Search for the cell housing the specified text and yield its [X, Y] center coordinate. 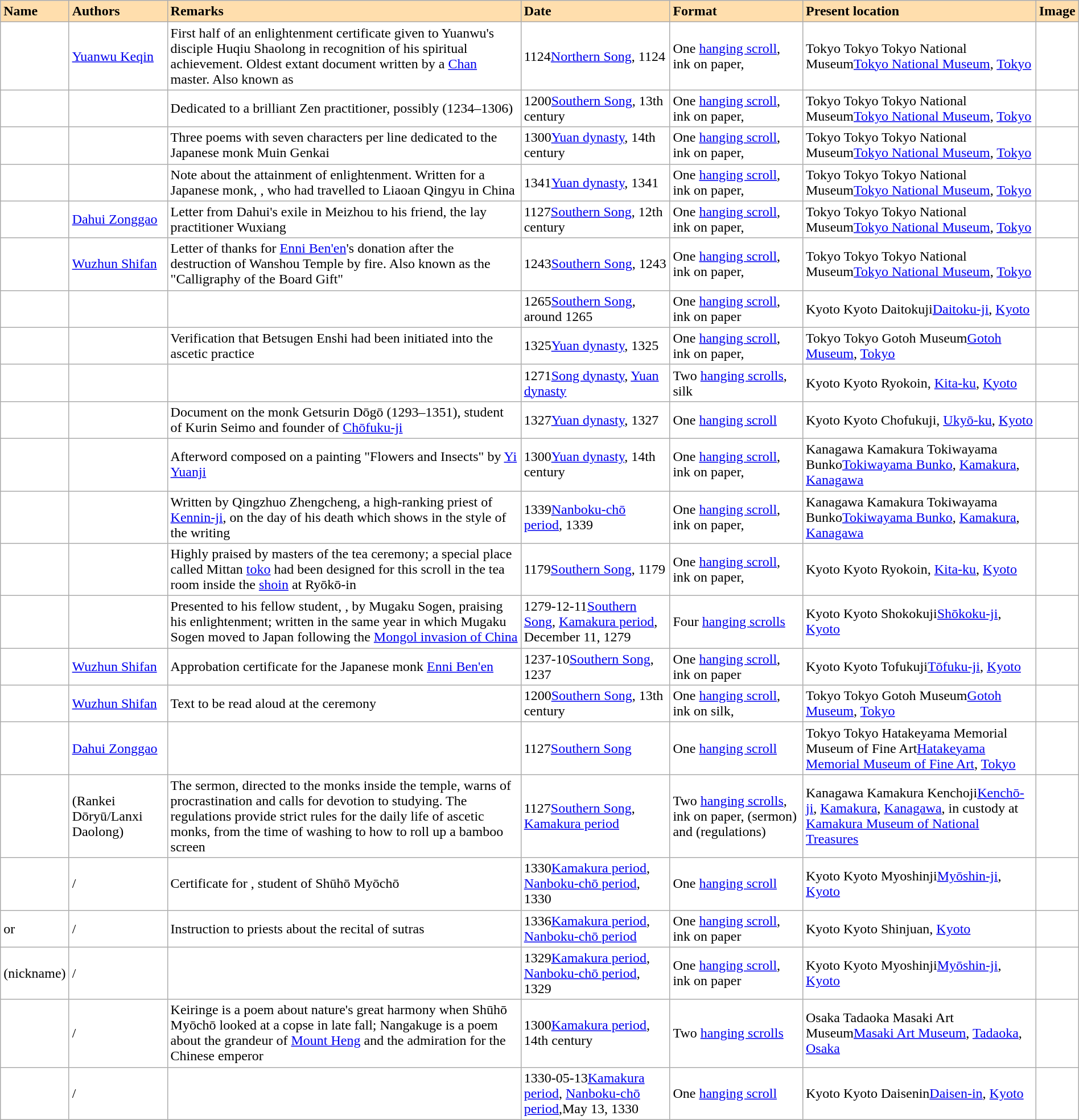
Format [736, 11]
Image [1057, 11]
Written by Qingzhuo Zhengcheng, a high-ranking priest of Kennin-ji, on the day of his death which shows in the style of the writing [344, 517]
Three poems with seven characters per line dedicated to the Japanese monk Muin Genkai [344, 146]
1300Kamakura period, 14th century [595, 1033]
Authors [118, 11]
1336Kamakura period, Nanboku-chō period [595, 929]
Text to be read aloud at the ceremony [344, 703]
Afterword composed on a painting "Flowers and Insects" by Yi Yuanji [344, 464]
Kanagawa Kamakura KenchojiKenchō-ji, Kamakura, Kanagawa, in custody at Kamakura Museum of National Treasures [919, 816]
1124Northern Song, 1124 [595, 56]
Approbation certificate for the Japanese monk Enni Ben'en [344, 667]
1330-05-13Kamakura period, Nanboku-chō period,May 13, 1330 [595, 1093]
1327Yuan dynasty, 1327 [595, 420]
Name [35, 11]
(Rankei Dōryū/Lanxi Daolong) [118, 816]
Four hanging scrolls [736, 622]
Two hanging scrolls, ink on paper, (sermon) and (regulations) [736, 816]
Yuanwu Keqin [118, 56]
Document on the monk Getsurin Dōgō (1293–1351), student of Kurin Seimo and founder of Chōfuku-ji [344, 420]
Osaka Tadaoka Masaki Art MuseumMasaki Art Museum, Tadaoka, Osaka [919, 1033]
1329Kamakura period, Nanboku-chō period, 1329 [595, 973]
1339Nanboku-chō period, 1339 [595, 517]
(nickname) [35, 973]
1279-12-11Southern Song, Kamakura period, December 11, 1279 [595, 622]
1127Southern Song [595, 748]
Note about the attainment of enlightenment. Written for a Japanese monk, , who had travelled to Liaoan Qingyu in China [344, 182]
Remarks [344, 11]
Kyoto Kyoto ShokokujiShōkoku-ji, Kyoto [919, 622]
1237-10Southern Song, 1237 [595, 667]
1265Southern Song, around 1265 [595, 308]
1330Kamakura period, Nanboku-chō period, 1330 [595, 884]
Date [595, 11]
Verification that Betsugen Enshi had been initiated into the ascetic practice [344, 346]
1179Southern Song, 1179 [595, 570]
1325Yuan dynasty, 1325 [595, 346]
Letter from Dahui's exile in Meizhou to his friend, the lay practitioner Wuxiang [344, 220]
Certificate for , student of Shūhō Myōchō [344, 884]
Present location [919, 11]
Two hanging scrolls [736, 1033]
1127Southern Song, Kamakura period [595, 816]
Kyoto Kyoto Chofukuji, Ukyō-ku, Kyoto [919, 420]
1243Southern Song, 1243 [595, 264]
Two hanging scrolls, silk [736, 382]
1127Southern Song, 12th century [595, 220]
One hanging scroll, ink on silk, [736, 703]
1271Song dynasty, Yuan dynasty [595, 382]
Kyoto Kyoto Shinjuan, Kyoto [919, 929]
1341Yuan dynasty, 1341 [595, 182]
Kyoto Kyoto DaiseninDaisen-in, Kyoto [919, 1093]
Instruction to priests about the recital of sutras [344, 929]
or [35, 929]
Dedicated to a brilliant Zen practitioner, possibly (1234–1306) [344, 108]
Letter of thanks for Enni Ben'en's donation after the destruction of Wanshou Temple by fire. Also known as the "Calligraphy of the Board Gift" [344, 264]
Kyoto Kyoto DaitokujiDaitoku-ji, Kyoto [919, 308]
Kyoto Kyoto TofukujiTōfuku-ji, Kyoto [919, 667]
Tokyo Tokyo Hatakeyama Memorial Museum of Fine ArtHatakeyama Memorial Museum of Fine Art, Tokyo [919, 748]
